Search for the cell housing the specified text and yield its [x, y] center coordinate. 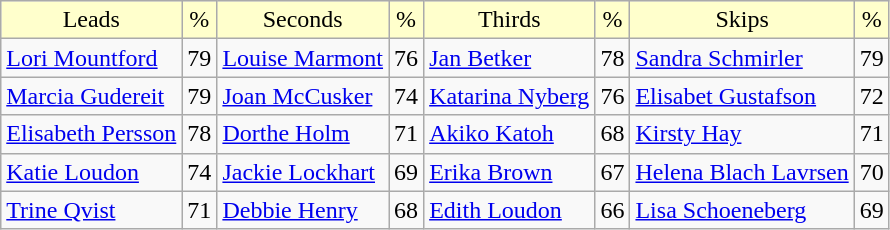
Trine Qvist [92, 210]
Marcia Gudereit [92, 96]
Thirds [510, 20]
Jan Betker [510, 58]
Leads [92, 20]
70 [872, 172]
Skips [742, 20]
67 [612, 172]
Jackie Lockhart [303, 172]
Elisabet Gustafson [742, 96]
Akiko Katoh [510, 134]
Erika Brown [510, 172]
Joan McCusker [303, 96]
Lori Mountford [92, 58]
Seconds [303, 20]
Dorthe Holm [303, 134]
66 [612, 210]
72 [872, 96]
Louise Marmont [303, 58]
Edith Loudon [510, 210]
Sandra Schmirler [742, 58]
Katie Loudon [92, 172]
Katarina Nyberg [510, 96]
Lisa Schoeneberg [742, 210]
Elisabeth Persson [92, 134]
Debbie Henry [303, 210]
Helena Blach Lavrsen [742, 172]
Kirsty Hay [742, 134]
